Return (x, y) of the center of cell containing provided text 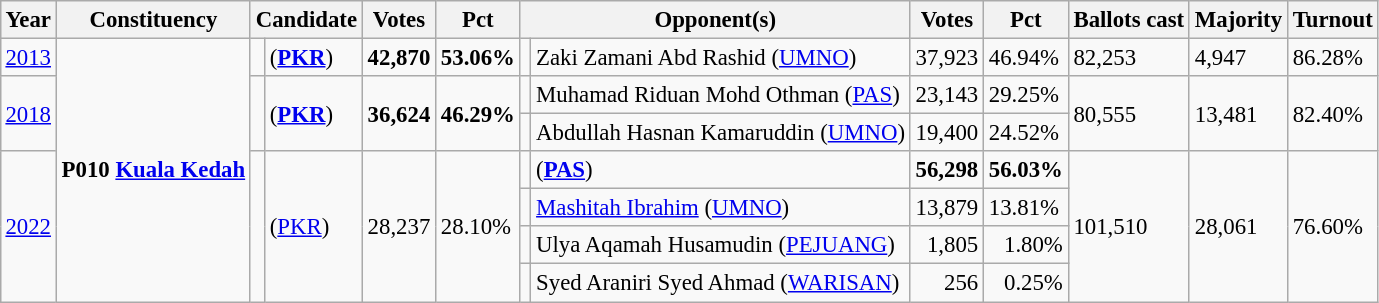
56,298 (946, 170)
13,879 (946, 208)
Ulya Aqamah Husamudin (PEJUANG) (720, 245)
Zaki Zamani Abd Rashid (UMNO) (720, 57)
19,400 (946, 133)
Ballots cast (1128, 20)
82.40% (1332, 114)
4,947 (1238, 57)
Year (28, 20)
29.25% (1026, 95)
1,805 (946, 245)
82,253 (1128, 57)
46.29% (478, 114)
28.10% (478, 226)
Mashitah Ibrahim (UMNO) (720, 208)
53.06% (478, 57)
56.03% (1026, 170)
76.60% (1332, 226)
13,481 (1238, 114)
2022 (28, 226)
Muhamad Riduan Mohd Othman (PAS) (720, 95)
80,555 (1128, 114)
Opponent(s) (715, 20)
0.25% (1026, 283)
37,923 (946, 57)
1.80% (1026, 245)
Turnout (1332, 20)
Constituency (153, 20)
P010 Kuala Kedah (153, 170)
Majority (1238, 20)
42,870 (398, 57)
36,624 (398, 114)
Candidate (306, 20)
23,143 (946, 95)
Syed Araniri Syed Ahmad (WARISAN) (720, 283)
13.81% (1026, 208)
(PAS) (720, 170)
28,237 (398, 226)
256 (946, 283)
46.94% (1026, 57)
101,510 (1128, 226)
2018 (28, 114)
86.28% (1332, 57)
28,061 (1238, 226)
24.52% (1026, 133)
2013 (28, 57)
Abdullah Hasnan Kamaruddin (UMNO) (720, 133)
